Detect which cell encompasses the target text, then output its (x, y) center coordinate. 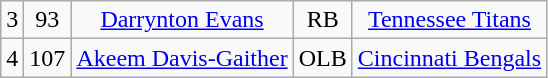
107 (48, 58)
OLB (322, 58)
Cincinnati Bengals (449, 58)
Tennessee Titans (449, 20)
Darrynton Evans (182, 20)
93 (48, 20)
RB (322, 20)
3 (12, 20)
Akeem Davis-Gaither (182, 58)
4 (12, 58)
